Pinpoint the cell where the given text exists, returning its (x, y) midpoint coordinate. 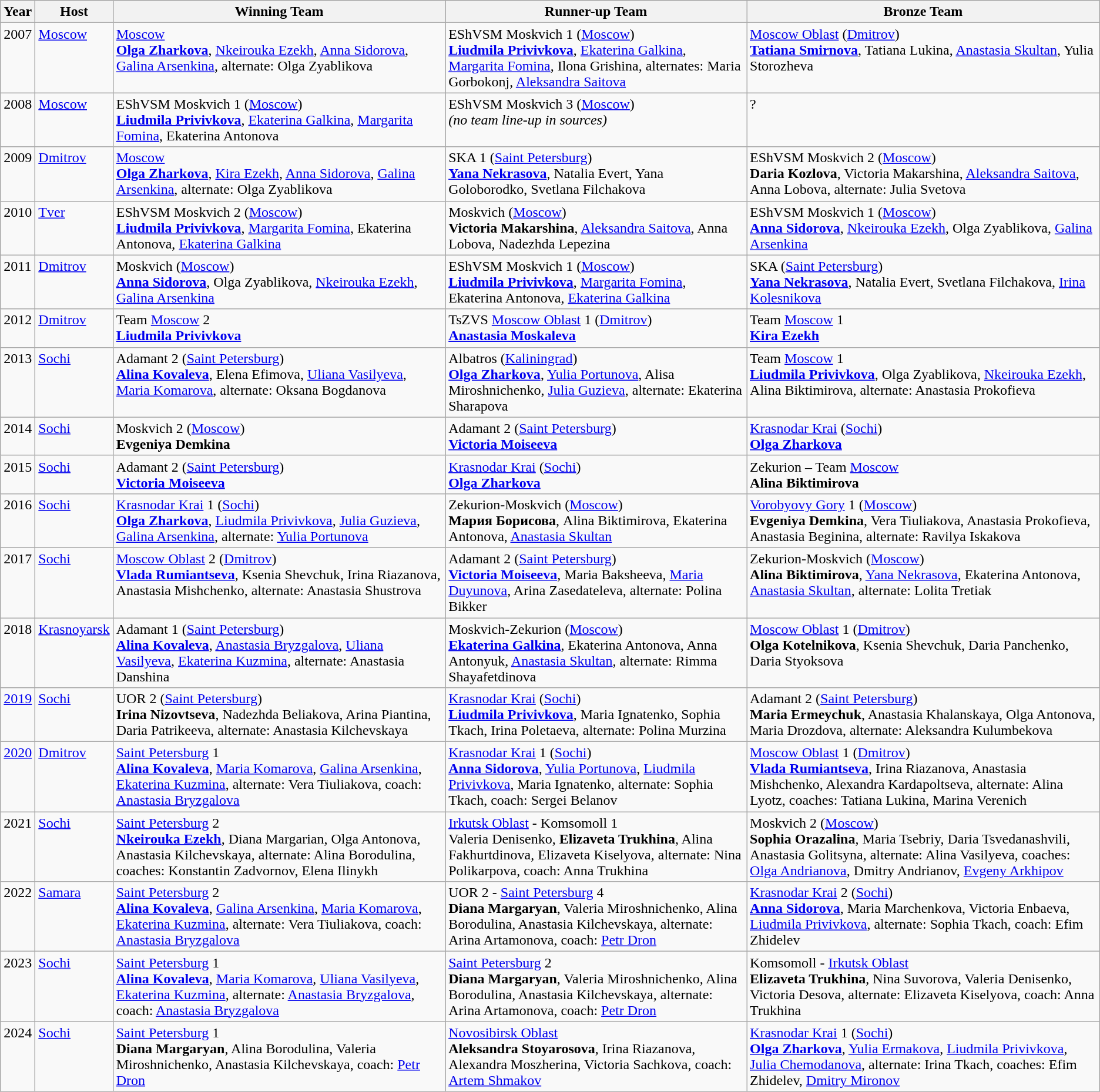
Adamant 2 (Saint Petersburg)Alina Kovaleva, Elena Efimova, Uliana Vasilyeva, Maria Komarova, alternate: Oksana Bogdanova (279, 382)
Krasnodar Krai (Sochi)Liudmila Privivkova, Maria Ignatenko, Sophia Tkach, Irina Poletaeva, alternate: Polina Murzina (596, 715)
Saint Petersburg 1Alina Kovaleva, Maria Komarova, Galina Arsenkina, Ekaterina Kuzmina, alternate: Vera Tiuliakova, coach: Anastasia Bryzgalova (279, 777)
2017 (18, 583)
2023 (18, 987)
MoscowOlga Zharkova, Kira Ezekh, Anna Sidorova, Galina Arsenkina, alternate: Olga Zyablikova (279, 174)
TsZVS Moscow Oblast 1 (Dmitrov)Anastasia Moskaleva (596, 328)
UOR 2 (Saint Petersburg)Irina Nizovtseva, Nadezhda Beliakova, Arina Piantina, Daria Patrikeeva, alternate: Anastasia Kilchevskaya (279, 715)
Saint Petersburg 2Diana Margaryan, Valeria Miroshnichenko, Alina Borodulina, Anastasia Kilchevskaya, alternate: Arina Artamonova, coach: Petr Dron (596, 987)
Team Moscow 2Liudmila Privivkova (279, 328)
2012 (18, 328)
? (924, 120)
Samara (74, 916)
Zekurion-Moskvich (Moscow)Мария Борисова, Alina Biktimirova, Ekaterina Antonova, Anastasia Skultan (596, 520)
2007 (18, 58)
EShVSM Moskvich 1 (Moscow)Liudmila Privivkova, Ekaterina Galkina, Margarita Fomina, Ilona Grishina, alternates: Maria Gorbokonj, Aleksandra Saitova (596, 58)
2015 (18, 475)
Saint Petersburg 2Alina Kovaleva, Galina Arsenkina, Maria Komarova, Ekaterina Kuzmina, alternate: Vera Tiuliakova, coach: Anastasia Bryzgalova (279, 916)
2022 (18, 916)
Albatros (Kaliningrad)Olga Zharkova, Yulia Portunova, Alisa Miroshnichenko, Julia Guzieva, alternate: Ekaterina Sharapova (596, 382)
Host (74, 12)
Moskvich (Moscow)Victoria Makarshina, Aleksandra Saitova, Anna Lobova, Nadezhda Lepezina (596, 228)
Zekurion – Team MoscowAlina Biktimirova (924, 475)
EShVSM Moskvich 3 (Moscow)(no team line-up in sources) (596, 120)
Krasnodar Krai 1 (Sochi)Anna Sidorova, Yulia Portunova, Liudmila Privivkova, Maria Ignatenko, alternate: Sophia Tkach, coach: Sergei Belanov (596, 777)
Moscow Oblast 1 (Dmitrov)Olga Kotelnikova, Ksenia Shevchuk, Daria Panchenko, Daria Styoksova (924, 653)
Moskvich (Moscow)Anna Sidorova, Olga Zyablikova, Nkeirouka Ezekh, Galina Arsenkina (279, 282)
EShVSM Moskvich 1 (Moscow)Anna Sidorova, Nkeirouka Ezekh, Olga Zyablikova, Galina Arsenkina (924, 228)
2014 (18, 436)
Krasnoyarsk (74, 653)
SKA 1 (Saint Petersburg)Yana Nekrasova, Natalia Evert, Yana Goloborodko, Svetlana Filchakova (596, 174)
Novosibirsk OblastAleksandra Stoyarosova, Irina Riazanova, Alexandra Moszherina, Victoria Sachkova, coach: Artem Shmakov (596, 1056)
2009 (18, 174)
Zekurion-Moskvich (Moscow)Alina Biktimirova, Yana Nekrasova, Ekaterina Antonova, Anastasia Skultan, alternate: Lolita Tretiak (924, 583)
EShVSM Moskvich 1 (Moscow)Liudmila Privivkova, Margarita Fomina, Ekaterina Antonova, Ekaterina Galkina (596, 282)
Vorobyovy Gory 1 (Moscow)Evgeniya Demkina, Vera Tiuliakova, Anastasia Prokofieva, Anastasia Beginina, alternate: Ravilya Iskakova (924, 520)
2019 (18, 715)
2016 (18, 520)
MoscowOlga Zharkova, Nkeirouka Ezekh, Anna Sidorova, Galina Arsenkina, alternate: Olga Zyablikova (279, 58)
Krasnodar Krai 2 (Sochi)Anna Sidorova, Maria Marchenkova, Victoria Enbaeva, Liudmila Privivkova, alternate: Sophia Tkach, coach: Efim Zhidelev (924, 916)
Moskvich-Zekurion (Moscow)Ekaterina Galkina, Ekaterina Antonova, Anna Antonyuk, Anastasia Skultan, alternate: Rimma Shayafetdinova (596, 653)
2011 (18, 282)
Moskvich 2 (Moscow)Evgeniya Demkina (279, 436)
EShVSM Moskvich 2 (Moscow)Daria Kozlova, Victoria Makarshina, Aleksandra Saitova, Anna Lobova, alternate: Julia Svetova (924, 174)
Tver (74, 228)
Team Moscow 1Liudmila Privivkova, Olga Zyablikova, Nkeirouka Ezekh, Alina Biktimirova, alternate: Anastasia Prokofieva (924, 382)
Adamant 2 (Saint Petersburg)Victoria Moiseeva, Maria Baksheeva, Maria Duyunova, Arina Zasedateleva, alternate: Polina Bikker (596, 583)
Moscow Oblast (Dmitrov)Tatiana Smirnova, Tatiana Lukina, Anastasia Skultan, Yulia Storozheva (924, 58)
2008 (18, 120)
Runner-up Team (596, 12)
EShVSM Moskvich 1 (Moscow)Liudmila Privivkova, Ekaterina Galkina, Margarita Fomina, Ekaterina Antonova (279, 120)
2010 (18, 228)
2024 (18, 1056)
Adamant 1 (Saint Petersburg)Alina Kovaleva, Anastasia Bryzgalova, Uliana Vasilyeva, Ekaterina Kuzmina, alternate: Anastasia Danshina (279, 653)
2018 (18, 653)
Adamant 2 (Saint Petersburg)Maria Ermeychuk, Anastasia Khalanskaya, Olga Antonova, Maria Drozdova, alternate: Aleksandra Kulumbekova (924, 715)
Year (18, 12)
Bronze Team (924, 12)
2020 (18, 777)
Saint Petersburg 1Diana Margaryan, Alina Borodulina, Valeria Miroshnichenko, Anastasia Kilchevskaya, coach: Petr Dron (279, 1056)
Winning Team (279, 12)
Saint Petersburg 1Alina Kovaleva, Maria Komarova, Uliana Vasilyeva, Ekaterina Kuzmina, alternate: Anastasia Bryzgalova, coach: Anastasia Bryzgalova (279, 987)
Komsomoll - Irkutsk OblastElizaveta Trukhina, Nina Suvorova, Valeria Denisenko, Victoria Desova, alternate: Elizaveta Kiselyova, coach: Anna Trukhina (924, 987)
Moscow Oblast 2 (Dmitrov)Vlada Rumiantseva, Ksenia Shevchuk, Irina Riazanova, Anastasia Mishchenko, alternate: Anastasia Shustrova (279, 583)
Krasnodar Krai 1 (Sochi)Olga Zharkova, Liudmila Privivkova, Julia Guzieva, Galina Arsenkina, alternate: Yulia Portunova (279, 520)
2021 (18, 847)
Team Moscow 1Kira Ezekh (924, 328)
EShVSM Moskvich 2 (Moscow)Liudmila Privivkova, Margarita Fomina, Ekaterina Antonova, Ekaterina Galkina (279, 228)
2013 (18, 382)
SKA (Saint Petersburg)Yana Nekrasova, Natalia Evert, Svetlana Filchakova, Irina Kolesnikova (924, 282)
